Determine the (X, Y) coordinate at the center of the cell enclosing the given text.  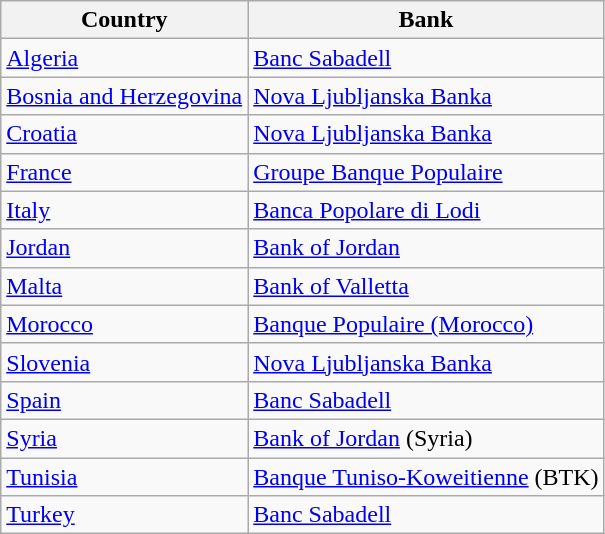
Spain (124, 400)
Malta (124, 286)
Slovenia (124, 362)
Tunisia (124, 477)
Bosnia and Herzegovina (124, 96)
Morocco (124, 324)
Italy (124, 210)
Banque Populaire (Morocco) (426, 324)
Bank of Valletta (426, 286)
Croatia (124, 134)
Bank (426, 20)
Turkey (124, 515)
Groupe Banque Populaire (426, 172)
Algeria (124, 58)
Bank of Jordan (Syria) (426, 438)
Banque Tuniso-Koweitienne (BTK) (426, 477)
Country (124, 20)
Jordan (124, 248)
Banca Popolare di Lodi (426, 210)
Syria (124, 438)
France (124, 172)
Bank of Jordan (426, 248)
